Pinpoint the cell where the given text exists, returning its [x, y] midpoint coordinate. 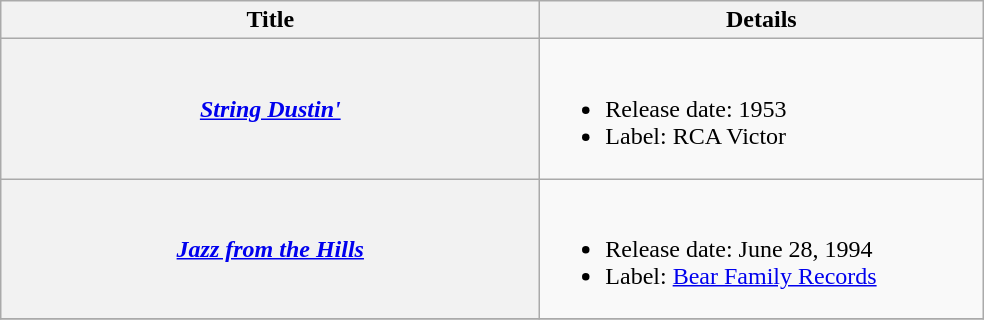
Release date: 1953Label: RCA Victor [762, 109]
Release date: June 28, 1994Label: Bear Family Records [762, 249]
Details [762, 20]
String Dustin' [270, 109]
Jazz from the Hills [270, 249]
Title [270, 20]
